Output the [x, y] coordinate of the center of the cell containing the given text.  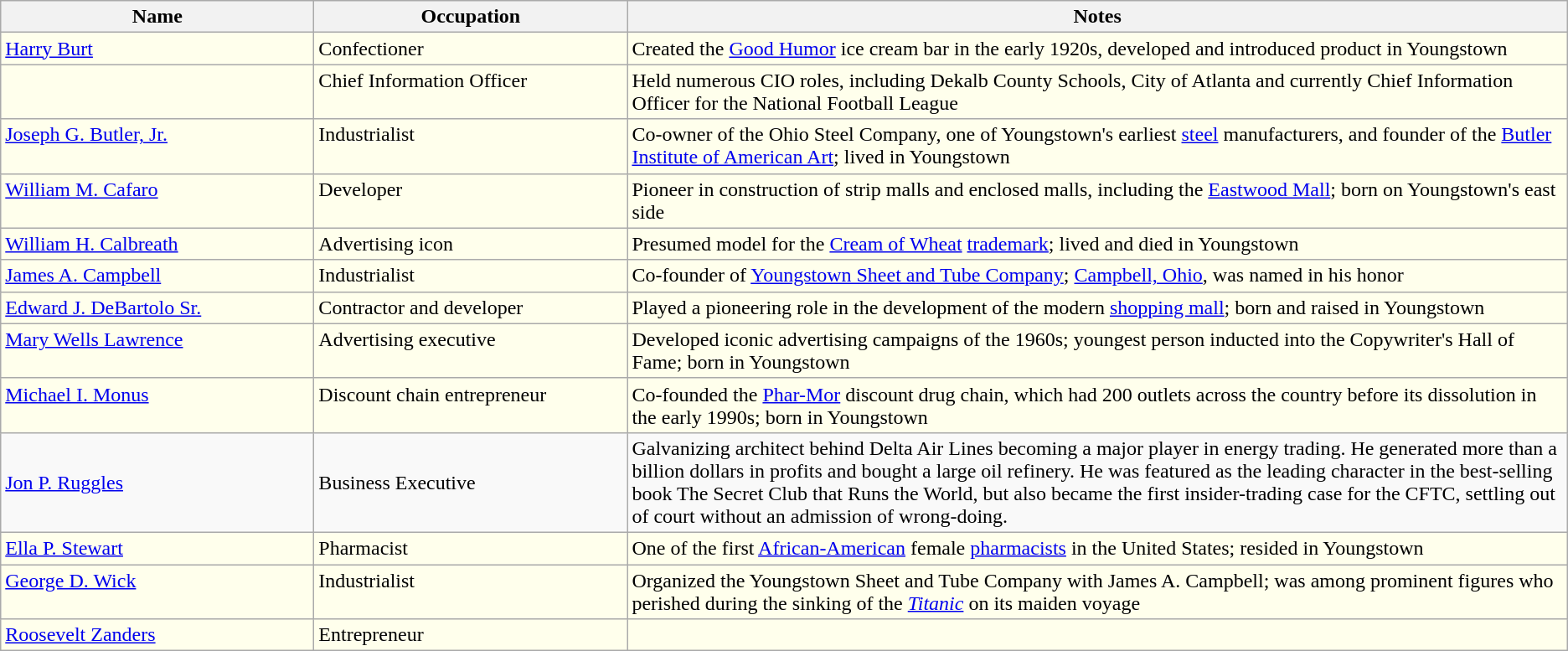
One of the first African-American female pharmacists in the United States; resided in Youngstown [1097, 548]
Ella P. Stewart [157, 548]
Developer [471, 201]
Created the Good Humor ice cream bar in the early 1920s, developed and introduced product in Youngstown [1097, 49]
George D. Wick [157, 592]
Joseph G. Butler, Jr. [157, 146]
Confectioner [471, 49]
Notes [1097, 17]
Pioneer in construction of strip malls and enclosed malls, including the Eastwood Mall; born on Youngstown's east side [1097, 201]
Entrepreneur [471, 635]
James A. Campbell [157, 276]
Occupation [471, 17]
Discount chain entrepreneur [471, 406]
Pharmacist [471, 548]
Roosevelt Zanders [157, 635]
Harry Burt [157, 49]
Mary Wells Lawrence [157, 350]
Advertising icon [471, 244]
Michael I. Monus [157, 406]
Edward J. DeBartolo Sr. [157, 307]
William M. Cafaro [157, 201]
Co-founder of Youngstown Sheet and Tube Company; Campbell, Ohio, was named in his honor [1097, 276]
Held numerous CIO roles, including Dekalb County Schools, City of Atlanta and currently Chief Information Officer for the National Football League [1097, 92]
Jon P. Ruggles [157, 483]
Developed iconic advertising campaigns of the 1960s; youngest person inducted into the Copywriter's Hall of Fame; born in Youngstown [1097, 350]
Contractor and developer [471, 307]
Business Executive [471, 483]
Name [157, 17]
Played a pioneering role in the development of the modern shopping mall; born and raised in Youngstown [1097, 307]
Presumed model for the Cream of Wheat trademark; lived and died in Youngstown [1097, 244]
William H. Calbreath [157, 244]
Advertising executive [471, 350]
Co-founded the Phar-Mor discount drug chain, which had 200 outlets across the country before its dissolution in the early 1990s; born in Youngstown [1097, 406]
Chief Information Officer [471, 92]
